Output the (x, y) coordinate of the center of the cell containing the given text.  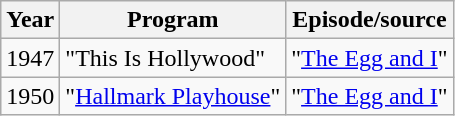
Episode/source (370, 20)
"Hallmark Playhouse" (173, 96)
"This Is Hollywood" (173, 58)
1947 (30, 58)
Year (30, 20)
Program (173, 20)
1950 (30, 96)
